Determine the (x, y) coordinate at the center of the cell enclosing the given text.  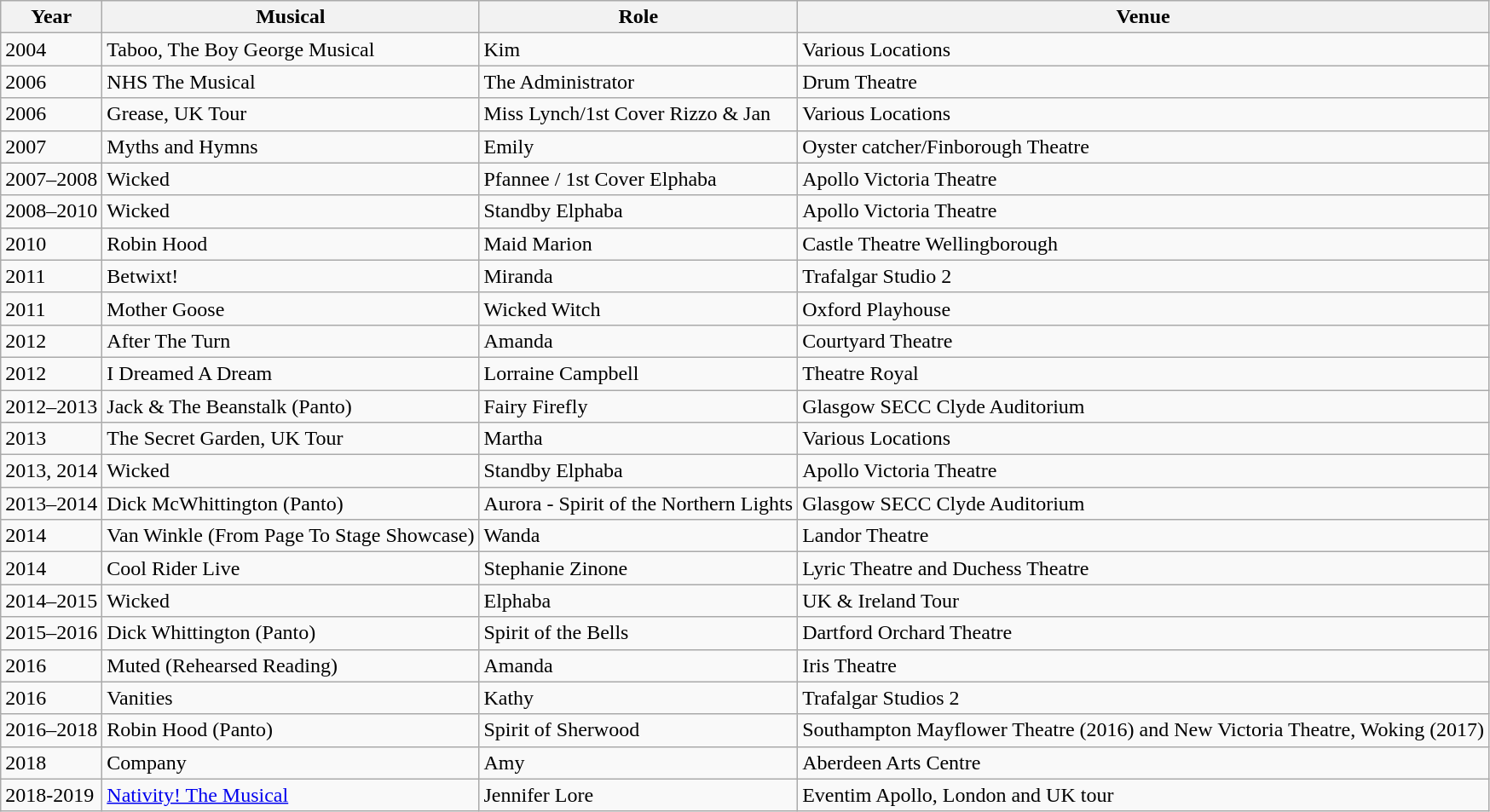
2018-2019 (51, 795)
2015–2016 (51, 633)
Trafalgar Studio 2 (1144, 276)
2013 (51, 439)
Elphaba (638, 601)
Castle Theatre Wellingborough (1144, 244)
UK & Ireland Tour (1144, 601)
Jennifer Lore (638, 795)
Courtyard Theatre (1144, 341)
Wanda (638, 536)
Spirit of the Bells (638, 633)
Muted (Rehearsed Reading) (291, 665)
Vanities (291, 698)
Southampton Mayflower Theatre (2016) and New Victoria Theatre, Woking (2017) (1144, 730)
Kim (638, 49)
Lyric Theatre and Duchess Theatre (1144, 568)
Musical (291, 17)
Fairy Firefly (638, 406)
NHS The Musical (291, 82)
Myths and Hymns (291, 147)
2014–2015 (51, 601)
I Dreamed A Dream (291, 373)
Trafalgar Studios 2 (1144, 698)
Lorraine Campbell (638, 373)
Cool Rider Live (291, 568)
2004 (51, 49)
Role (638, 17)
Emily (638, 147)
Aurora - Spirit of the Northern Lights (638, 504)
Miranda (638, 276)
Dick McWhittington (Panto) (291, 504)
Maid Marion (638, 244)
Kathy (638, 698)
Iris Theatre (1144, 665)
Pfannee / 1st Cover Elphaba (638, 179)
2010 (51, 244)
Spirit of Sherwood (638, 730)
2008–2010 (51, 211)
Landor Theatre (1144, 536)
2007–2008 (51, 179)
2013–2014 (51, 504)
Martha (638, 439)
Year (51, 17)
Betwixt! (291, 276)
Company (291, 763)
The Secret Garden, UK Tour (291, 439)
Taboo, The Boy George Musical (291, 49)
Dick Whittington (Panto) (291, 633)
The Administrator (638, 82)
Amy (638, 763)
2013, 2014 (51, 471)
Van Winkle (From Page To Stage Showcase) (291, 536)
After The Turn (291, 341)
2012–2013 (51, 406)
2007 (51, 147)
Theatre Royal (1144, 373)
2018 (51, 763)
Robin Hood (Panto) (291, 730)
Oyster catcher/Finborough Theatre (1144, 147)
Grease, UK Tour (291, 114)
Miss Lynch/1st Cover Rizzo & Jan (638, 114)
Oxford Playhouse (1144, 308)
Nativity! The Musical (291, 795)
Stephanie Zinone (638, 568)
Venue (1144, 17)
2016–2018 (51, 730)
Mother Goose (291, 308)
Wicked Witch (638, 308)
Dartford Orchard Theatre (1144, 633)
Aberdeen Arts Centre (1144, 763)
Drum Theatre (1144, 82)
Eventim Apollo, London and UK tour (1144, 795)
Jack & The Beanstalk (Panto) (291, 406)
Robin Hood (291, 244)
